Capture the cell that displays the provided text and extract its (X, Y) central coordinate. 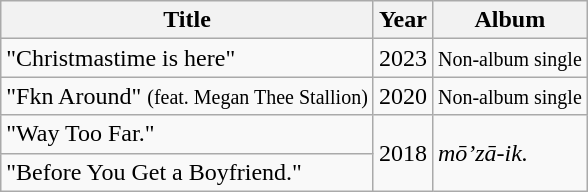
"Before You Get a Boyfriend." (188, 172)
"Christmastime is here" (188, 58)
Year (402, 20)
mō’zā-ik. (510, 153)
"Way Too Far." (188, 134)
"Fkn Around" (feat. Megan Thee Stallion) (188, 96)
2018 (402, 153)
Album (510, 20)
Title (188, 20)
2023 (402, 58)
2020 (402, 96)
